From the cell containing the given text, extract its center point as (X, Y) coordinate. 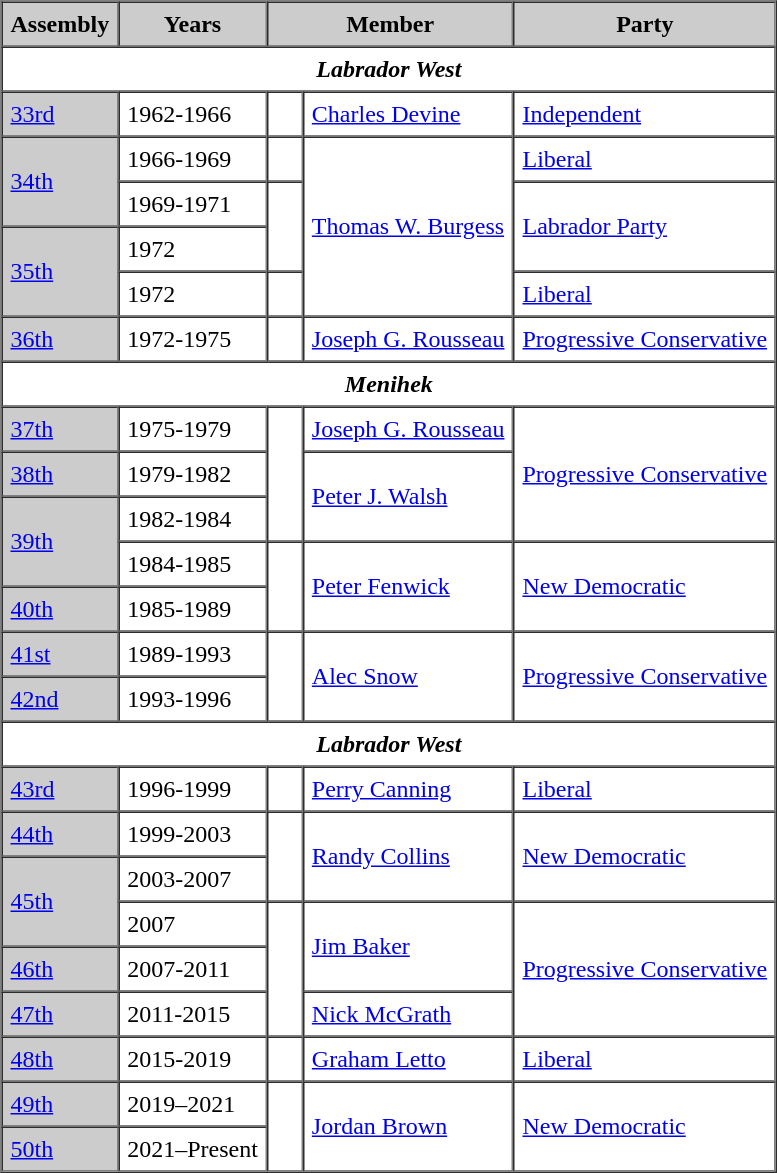
1969-1971 (192, 204)
1985-1989 (192, 608)
2015-2019 (192, 1058)
1984-1985 (192, 564)
49th (60, 1104)
44th (60, 834)
34th (60, 181)
1999-2003 (192, 834)
1979-1982 (192, 474)
46th (60, 968)
Jim Baker (408, 947)
37th (60, 428)
Menihek (390, 384)
40th (60, 608)
2007-2011 (192, 968)
50th (60, 1148)
Independent (644, 114)
Peter J. Walsh (408, 497)
1975-1979 (192, 428)
Labrador Party (644, 227)
33rd (60, 114)
1966-1969 (192, 158)
1993-1996 (192, 698)
2007 (192, 924)
38th (60, 474)
Thomas W. Burgess (408, 226)
2011-2015 (192, 1014)
1972-1975 (192, 338)
41st (60, 654)
Peter Fenwick (408, 587)
Member (390, 24)
35th (60, 271)
Assembly (60, 24)
Graham Letto (408, 1058)
47th (60, 1014)
Jordan Brown (408, 1127)
Alec Snow (408, 677)
1996-1999 (192, 788)
36th (60, 338)
2021–Present (192, 1148)
42nd (60, 698)
2003-2007 (192, 878)
Nick McGrath (408, 1014)
Perry Canning (408, 788)
Charles Devine (408, 114)
Party (644, 24)
Years (192, 24)
1989-1993 (192, 654)
43rd (60, 788)
1962-1966 (192, 114)
1982-1984 (192, 518)
2019–2021 (192, 1104)
45th (60, 901)
48th (60, 1058)
39th (60, 541)
Randy Collins (408, 857)
